Identify which cell holds the provided text, then report its (X, Y) central coordinate. 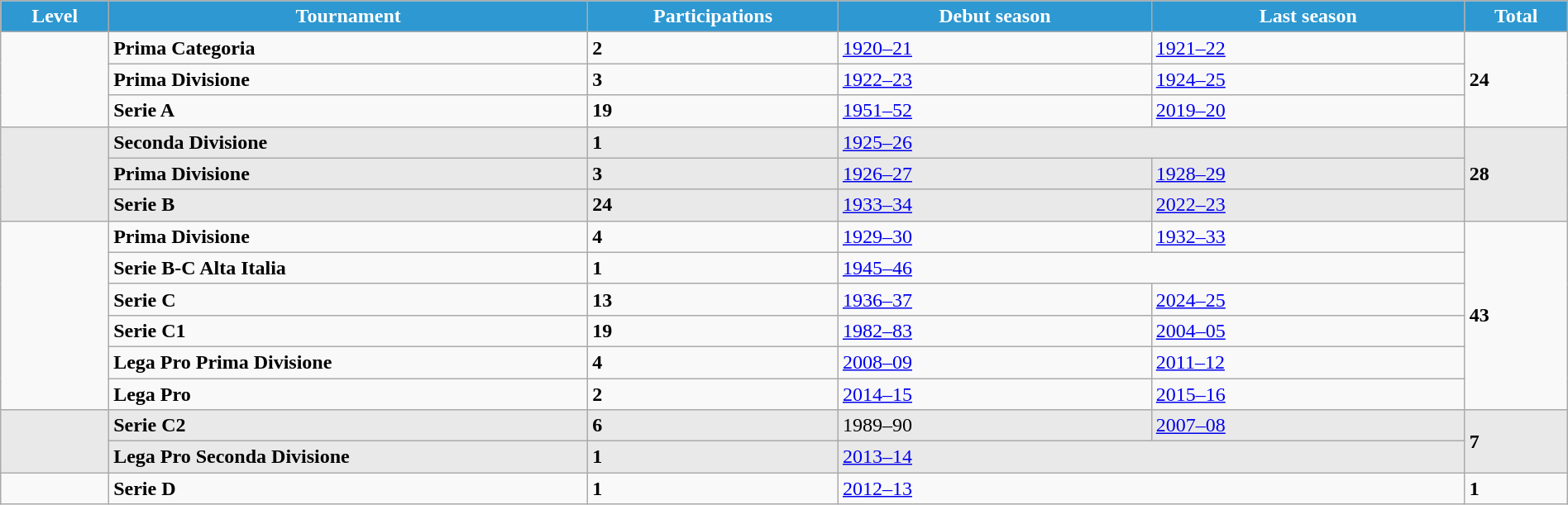
1922–23 (994, 79)
Serie A (349, 111)
Seconda Divisione (349, 142)
Serie B-C Alta Italia (349, 268)
2024–25 (1308, 299)
Serie C1 (349, 331)
Lega Pro Prima Divisione (349, 362)
Lega Pro (349, 394)
2019–20 (1308, 111)
Serie C (349, 299)
2014–15 (994, 394)
1921–22 (1308, 48)
2004–05 (1308, 331)
2008–09 (994, 362)
Last season (1308, 17)
2011–12 (1308, 362)
1951–52 (994, 111)
Serie B (349, 205)
1936–37 (994, 299)
Serie C2 (349, 426)
1926–27 (994, 174)
2012–13 (1151, 488)
1929–30 (994, 236)
2007–08 (1308, 426)
28 (1516, 174)
1989–90 (994, 426)
2022–23 (1308, 205)
1945–46 (1151, 268)
1982–83 (994, 331)
Total (1516, 17)
1924–25 (1308, 79)
1932–33 (1308, 236)
13 (713, 299)
43 (1516, 315)
Debut season (994, 17)
Tournament (349, 17)
1925–26 (1151, 142)
1933–34 (994, 205)
Serie D (349, 488)
1920–21 (994, 48)
Level (55, 17)
7 (1516, 441)
2013–14 (1151, 457)
Participations (713, 17)
2015–16 (1308, 394)
1928–29 (1308, 174)
Lega Pro Seconda Divisione (349, 457)
6 (713, 426)
Prima Categoria (349, 48)
